Return the [x, y] coordinate for the center point of the cell that contains the specified text.  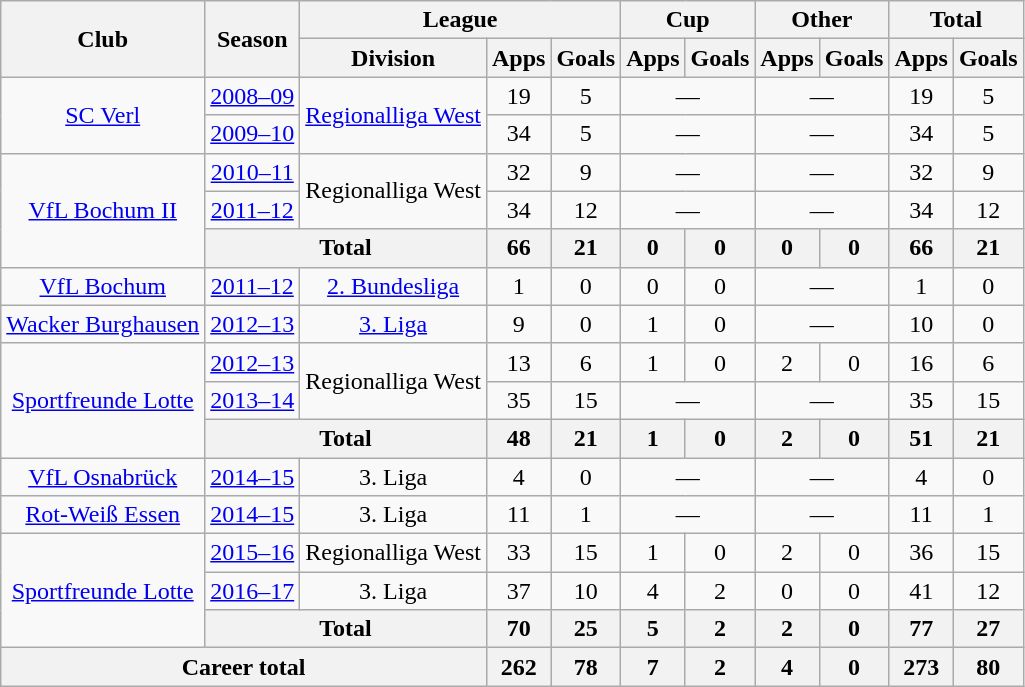
7 [653, 667]
13 [518, 362]
2015–16 [252, 553]
2016–17 [252, 591]
70 [518, 629]
2008–09 [252, 96]
273 [921, 667]
SC Verl [103, 115]
2010–11 [252, 172]
48 [518, 438]
36 [921, 553]
41 [921, 591]
16 [921, 362]
Division [394, 58]
25 [586, 629]
262 [518, 667]
Cup [688, 20]
27 [988, 629]
VfL Bochum II [103, 210]
51 [921, 438]
Other [822, 20]
Career total [244, 667]
Club [103, 39]
2. Bundesliga [394, 286]
37 [518, 591]
Wacker Burghausen [103, 324]
2013–14 [252, 400]
80 [988, 667]
VfL Osnabrück [103, 477]
Season [252, 39]
33 [518, 553]
Rot-Weiß Essen [103, 515]
77 [921, 629]
78 [586, 667]
League [460, 20]
2009–10 [252, 134]
VfL Bochum [103, 286]
